Capture the cell that displays the provided text and extract its [x, y] central coordinate. 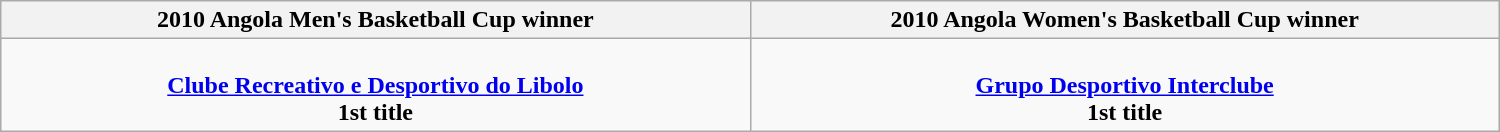
2010 Angola Men's Basketball Cup winner [376, 20]
Grupo Desportivo Interclube1st title [1124, 85]
2010 Angola Women's Basketball Cup winner [1124, 20]
Clube Recreativo e Desportivo do Libolo1st title [376, 85]
